Capture the cell that displays the provided text and extract its (X, Y) central coordinate. 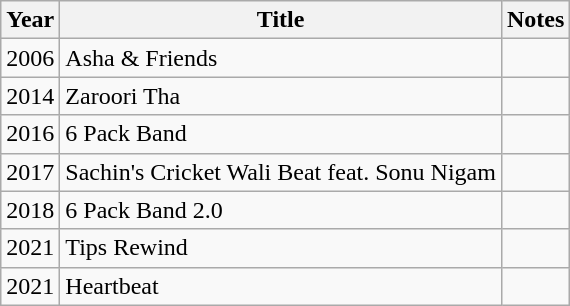
2018 (30, 210)
2016 (30, 134)
Title (281, 20)
6 Pack Band 2.0 (281, 210)
6 Pack Band (281, 134)
Zaroori Tha (281, 96)
Asha & Friends (281, 58)
2006 (30, 58)
2017 (30, 172)
2014 (30, 96)
Sachin's Cricket Wali Beat feat. Sonu Nigam (281, 172)
Heartbeat (281, 286)
Tips Rewind (281, 248)
Notes (535, 20)
Year (30, 20)
